Return [x, y] of the center of cell containing provided text 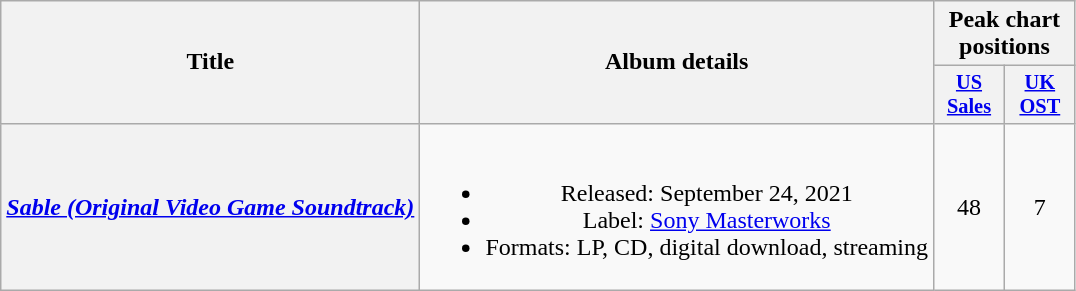
48 [970, 206]
Released: September 24, 2021Label: Sony MasterworksFormats: LP, CD, digital download, streaming [677, 206]
UKOST [1040, 95]
7 [1040, 206]
Title [210, 62]
Sable (Original Video Game Soundtrack) [210, 206]
Album details [677, 62]
Peak chart positions [1005, 34]
USSales [970, 95]
